Return [X, Y] of the center of cell containing provided text 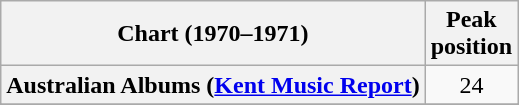
24 [471, 85]
Peakposition [471, 34]
Australian Albums (Kent Music Report) [213, 85]
Chart (1970–1971) [213, 34]
